Detect which cell encompasses the target text, then output its [X, Y] center coordinate. 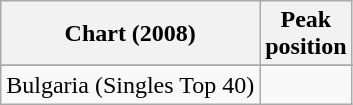
Bulgaria (Singles Top 40) [130, 85]
Chart (2008) [130, 34]
Peakposition [306, 34]
